Return the [X, Y] coordinate for the center point of the cell that contains the specified text.  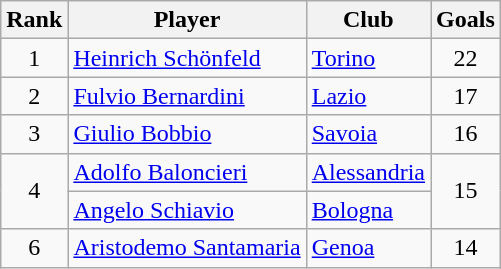
3 [34, 134]
Rank [34, 20]
Club [368, 20]
Aristodemo Santamaria [187, 248]
6 [34, 248]
Adolfo Baloncieri [187, 172]
14 [466, 248]
Fulvio Bernardini [187, 96]
16 [466, 134]
Alessandria [368, 172]
4 [34, 191]
Genoa [368, 248]
2 [34, 96]
Goals [466, 20]
15 [466, 191]
22 [466, 58]
17 [466, 96]
Player [187, 20]
Lazio [368, 96]
1 [34, 58]
Bologna [368, 210]
Heinrich Schönfeld [187, 58]
Torino [368, 58]
Angelo Schiavio [187, 210]
Savoia [368, 134]
Giulio Bobbio [187, 134]
